Return the (X, Y) coordinate for the center point of the cell that contains the specified text.  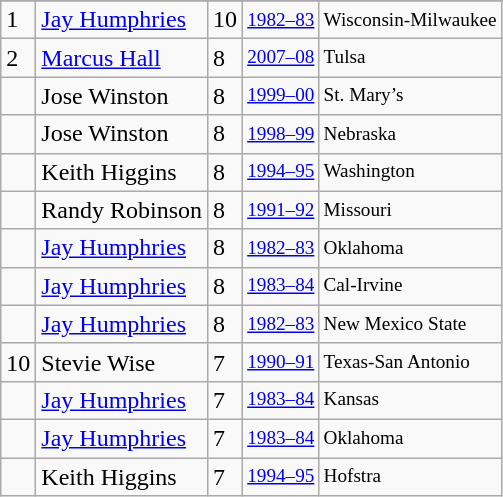
Nebraska (410, 134)
Missouri (410, 210)
1999–00 (281, 96)
Washington (410, 172)
New Mexico State (410, 324)
2 (18, 58)
Stevie Wise (122, 362)
Tulsa (410, 58)
1 (18, 20)
Hofstra (410, 477)
1991–92 (281, 210)
Kansas (410, 400)
Wisconsin-Milwaukee (410, 20)
Cal-Irvine (410, 286)
St. Mary’s (410, 96)
Texas-San Antonio (410, 362)
2007–08 (281, 58)
Marcus Hall (122, 58)
Randy Robinson (122, 210)
1998–99 (281, 134)
1990–91 (281, 362)
